Return [X, Y] of the center of cell containing provided text 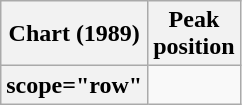
Chart (1989) [74, 34]
scope="row" [74, 85]
Peakposition [194, 34]
